Extract the (X, Y) coordinate from the center of the cell holding the provided text.  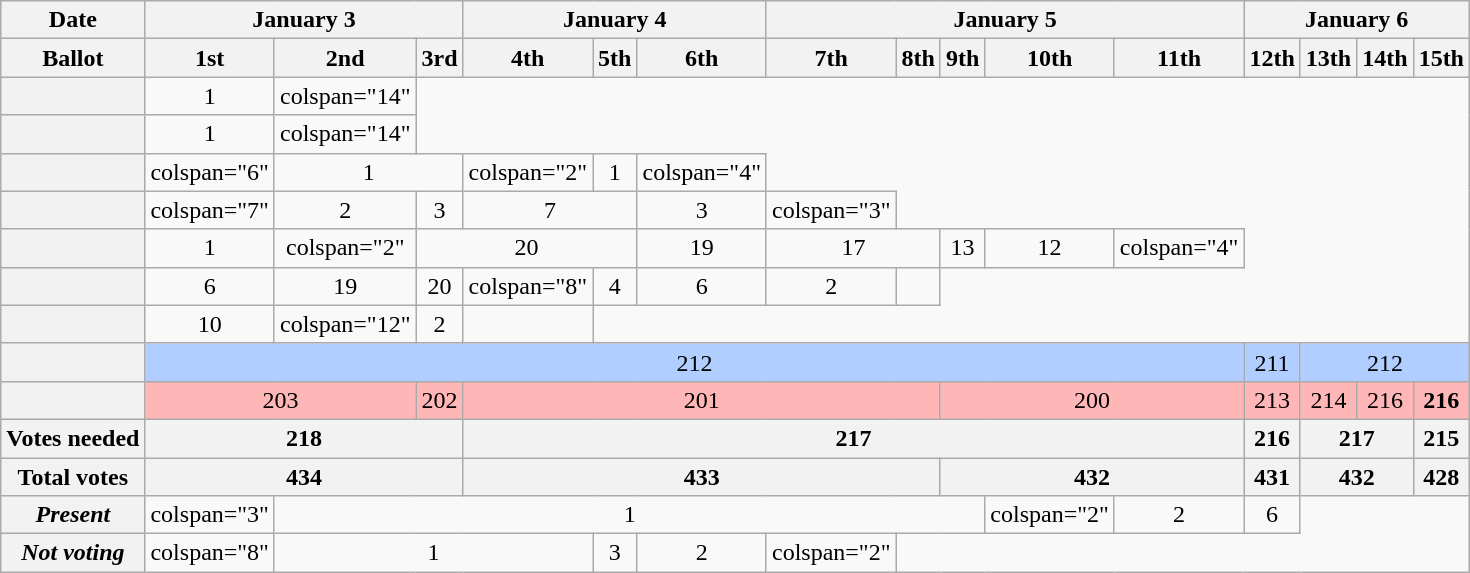
3rd (440, 58)
colspan="12" (345, 324)
12 (1050, 248)
7th (831, 58)
15th (1441, 58)
colspan="6" (210, 172)
213 (1272, 400)
13 (962, 248)
1st (210, 58)
2nd (345, 58)
433 (702, 477)
434 (304, 477)
218 (304, 438)
11th (1179, 58)
10 (210, 324)
203 (280, 400)
201 (702, 400)
Votes needed (73, 438)
17 (853, 248)
428 (1441, 477)
Ballot (73, 58)
8th (918, 58)
Not voting (73, 553)
431 (1272, 477)
4th (528, 58)
5th (615, 58)
200 (1092, 400)
4 (615, 286)
colspan="7" (210, 210)
January 3 (304, 20)
Total votes (73, 477)
January 6 (1357, 20)
January 4 (614, 20)
215 (1441, 438)
14th (1385, 58)
214 (1328, 400)
9th (962, 58)
Date (73, 20)
211 (1272, 362)
12th (1272, 58)
January 5 (1004, 20)
6th (702, 58)
10th (1050, 58)
7 (550, 210)
13th (1328, 58)
202 (440, 400)
Present (73, 515)
